From the cell containing the given text, extract its center point as [X, Y] coordinate. 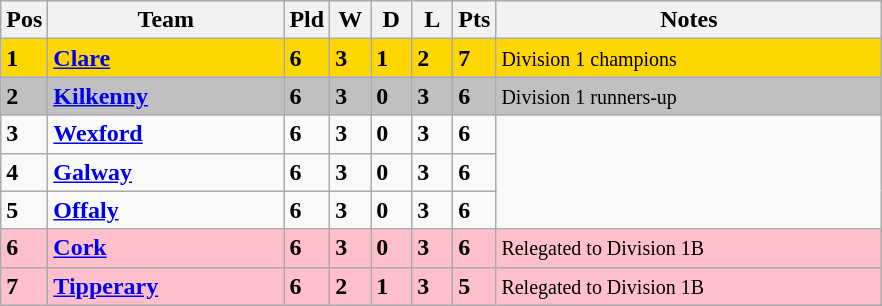
Clare [166, 58]
Wexford [166, 134]
Division 1 runners-up [689, 96]
Pld [307, 20]
Team [166, 20]
Offaly [166, 210]
Galway [166, 172]
D [392, 20]
L [432, 20]
Pts [474, 20]
4 [24, 172]
W [350, 20]
Tipperary [166, 286]
Division 1 champions [689, 58]
Pos [24, 20]
Notes [689, 20]
Cork [166, 248]
Kilkenny [166, 96]
